Locate the cell with the specified text and output its [x, y] center coordinate. 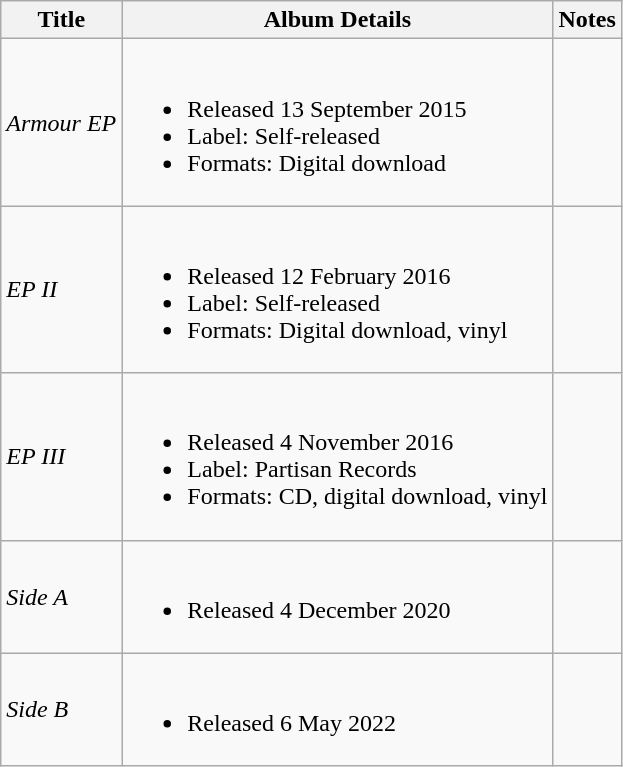
Album Details [338, 20]
Title [62, 20]
EP II [62, 290]
Side B [62, 710]
Released 6 May 2022 [338, 710]
Armour EP [62, 122]
EP III [62, 456]
Side A [62, 596]
Released 13 September 2015Label: Self-releasedFormats: Digital download [338, 122]
Released 4 December 2020 [338, 596]
Notes [587, 20]
Released 12 February 2016Label: Self-releasedFormats: Digital download, vinyl [338, 290]
Released 4 November 2016Label: Partisan RecordsFormats: CD, digital download, vinyl [338, 456]
